From the cell containing the given text, extract its center point as (X, Y) coordinate. 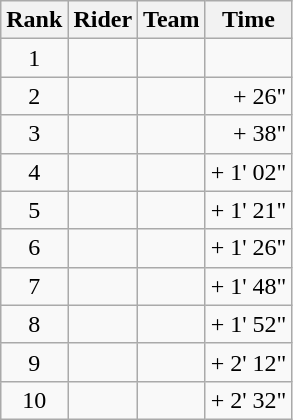
10 (34, 400)
Team (172, 20)
8 (34, 324)
Rider (103, 20)
+ 38" (248, 134)
+ 2' 12" (248, 362)
3 (34, 134)
5 (34, 210)
Time (248, 20)
1 (34, 58)
2 (34, 96)
4 (34, 172)
Rank (34, 20)
+ 26" (248, 96)
6 (34, 248)
+ 1' 52" (248, 324)
9 (34, 362)
+ 1' 21" (248, 210)
+ 1' 48" (248, 286)
7 (34, 286)
+ 1' 26" (248, 248)
+ 2' 32" (248, 400)
+ 1' 02" (248, 172)
